Pinpoint the cell where the given text exists, returning its [x, y] midpoint coordinate. 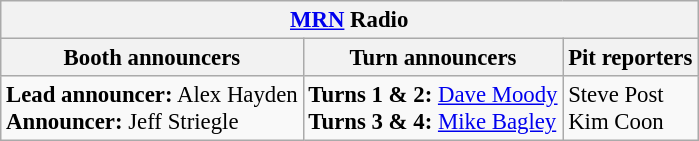
Steve PostKim Coon [630, 108]
Turn announcers [433, 58]
MRN Radio [350, 20]
Booth announcers [152, 58]
Pit reporters [630, 58]
Turns 1 & 2: Dave MoodyTurns 3 & 4: Mike Bagley [433, 108]
Lead announcer: Alex HaydenAnnouncer: Jeff Striegle [152, 108]
